Return the (x, y) coordinate for the center point of the cell that contains the specified text.  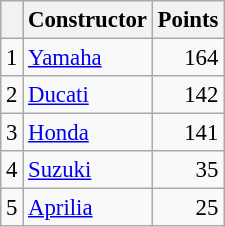
25 (188, 208)
Aprilia (88, 208)
Honda (88, 133)
5 (12, 208)
Suzuki (88, 170)
1 (12, 58)
4 (12, 170)
Constructor (88, 20)
141 (188, 133)
164 (188, 58)
Points (188, 20)
Ducati (88, 95)
35 (188, 170)
Yamaha (88, 58)
142 (188, 95)
3 (12, 133)
2 (12, 95)
